Scan for the cell matching the given text and deliver its [X, Y] coordinate at center. 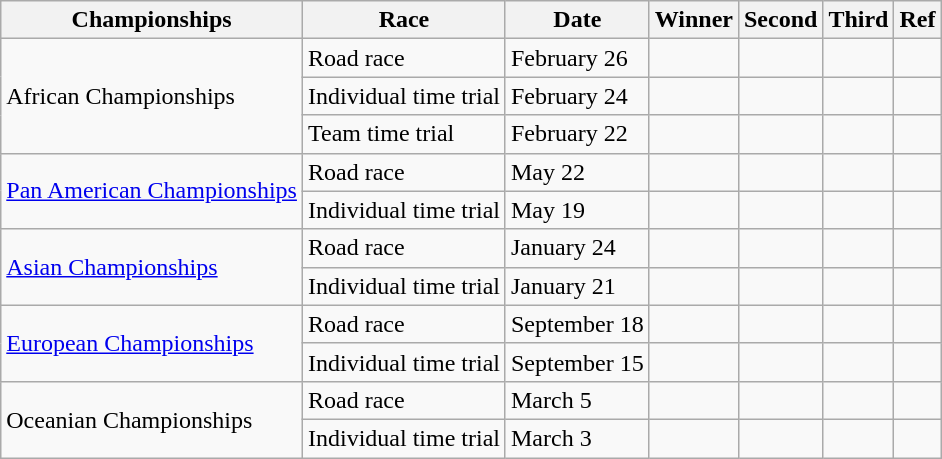
Third [858, 20]
February 26 [577, 58]
Asian Championships [152, 267]
European Championships [152, 343]
September 15 [577, 362]
February 24 [577, 96]
Date [577, 20]
Second [780, 20]
March 5 [577, 400]
Winner [694, 20]
May 19 [577, 210]
January 24 [577, 248]
May 22 [577, 172]
Championships [152, 20]
Ref [918, 20]
Pan American Championships [152, 191]
January 21 [577, 286]
African Championships [152, 96]
Oceanian Championships [152, 419]
February 22 [577, 134]
Team time trial [404, 134]
September 18 [577, 324]
Race [404, 20]
March 3 [577, 438]
